Extract the [X, Y] coordinate from the center of the cell holding the provided text.  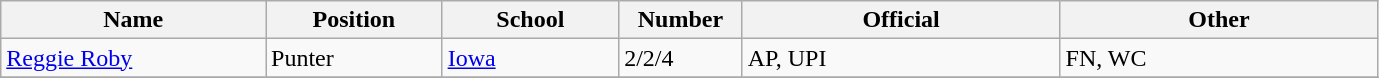
FN, WC [1219, 58]
Official [901, 20]
Iowa [530, 58]
Name [134, 20]
AP, UPI [901, 58]
School [530, 20]
Number [681, 20]
Reggie Roby [134, 58]
Punter [354, 58]
Position [354, 20]
2/2/4 [681, 58]
Other [1219, 20]
